Output the (x, y) coordinate of the center of the cell containing the given text.  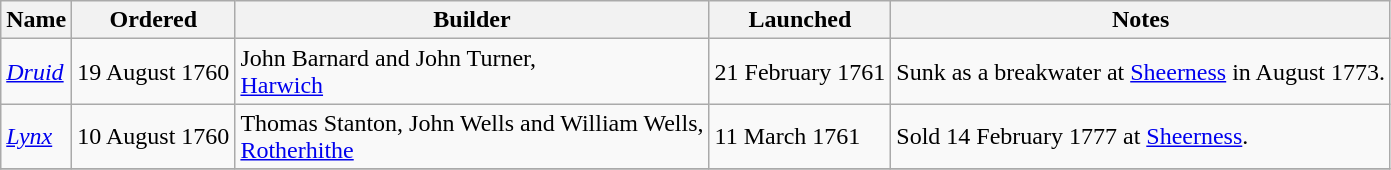
John Barnard and John Turner,Harwich (472, 72)
Sunk as a breakwater at Sheerness in August 1773. (1141, 72)
Launched (800, 20)
Builder (472, 20)
Druid (36, 72)
Notes (1141, 20)
21 February 1761 (800, 72)
Sold 14 February 1777 at Sheerness. (1141, 136)
Thomas Stanton, John Wells and William Wells,Rotherhithe (472, 136)
Lynx (36, 136)
10 August 1760 (154, 136)
Ordered (154, 20)
Name (36, 20)
11 March 1761 (800, 136)
19 August 1760 (154, 72)
